Locate the cell with the specified text and output its [x, y] center coordinate. 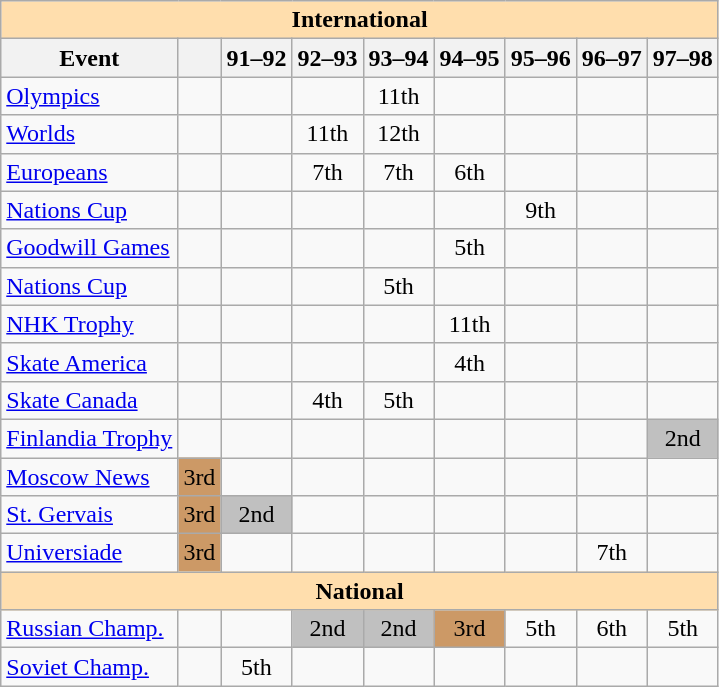
International [360, 20]
Soviet Champ. [90, 667]
97–98 [682, 58]
Universiade [90, 553]
Russian Champ. [90, 629]
Event [90, 58]
96–97 [612, 58]
Moscow News [90, 477]
94–95 [470, 58]
Olympics [90, 96]
Worlds [90, 134]
Goodwill Games [90, 248]
12th [398, 134]
St. Gervais [90, 515]
93–94 [398, 58]
Finlandia Trophy [90, 438]
9th [540, 210]
NHK Trophy [90, 324]
95–96 [540, 58]
Skate Canada [90, 400]
Europeans [90, 172]
91–92 [256, 58]
92–93 [328, 58]
Skate America [90, 362]
National [360, 591]
